From the cell containing the given text, extract its center point as (X, Y) coordinate. 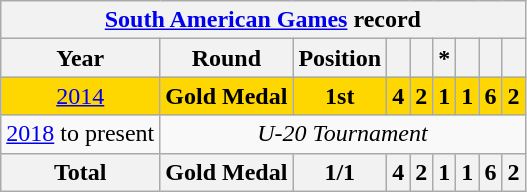
Total (80, 172)
Round (226, 58)
Position (340, 58)
2014 (80, 96)
2018 to present (80, 134)
1/1 (340, 172)
* (444, 58)
U-20 Tournament (342, 134)
Year (80, 58)
South American Games record (263, 20)
1st (340, 96)
